Determine the (X, Y) coordinate at the center of the cell enclosing the given text.  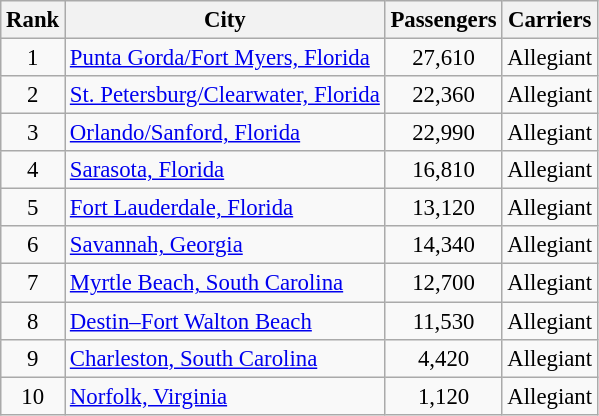
11,530 (444, 321)
22,360 (444, 95)
4,420 (444, 358)
Carriers (550, 20)
13,120 (444, 208)
10 (33, 396)
St. Petersburg/Clearwater, Florida (226, 95)
Savannah, Georgia (226, 245)
27,610 (444, 58)
Destin–Fort Walton Beach (226, 321)
6 (33, 245)
City (226, 20)
Fort Lauderdale, Florida (226, 208)
Myrtle Beach, South Carolina (226, 283)
2 (33, 95)
1 (33, 58)
16,810 (444, 170)
14,340 (444, 245)
12,700 (444, 283)
Orlando/Sanford, Florida (226, 133)
Norfolk, Virginia (226, 396)
8 (33, 321)
9 (33, 358)
Punta Gorda/Fort Myers, Florida (226, 58)
Passengers (444, 20)
Sarasota, Florida (226, 170)
Charleston, South Carolina (226, 358)
4 (33, 170)
5 (33, 208)
Rank (33, 20)
3 (33, 133)
7 (33, 283)
1,120 (444, 396)
22,990 (444, 133)
